Determine the (X, Y) coordinate at the center of the cell enclosing the given text.  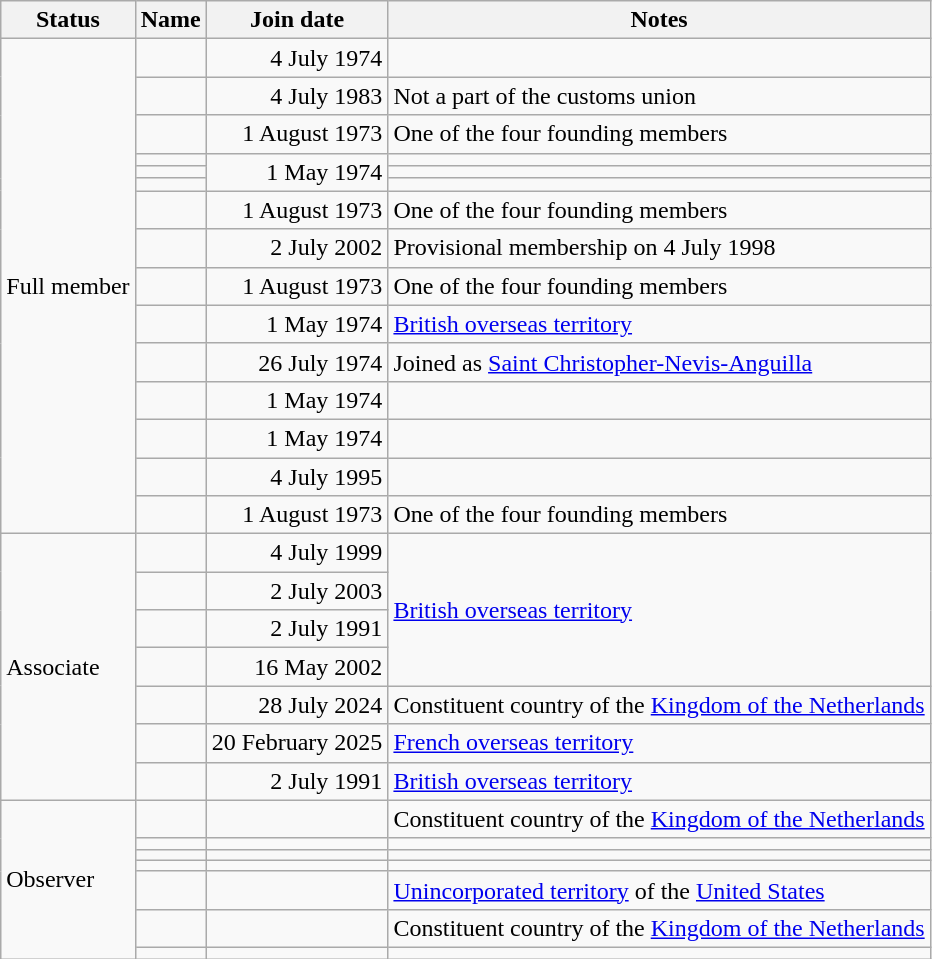
4 July 1974 (297, 58)
4 July 1983 (297, 96)
Unincorporated territory of the United States (659, 890)
Associate (68, 667)
28 July 2024 (297, 705)
Status (68, 20)
26 July 1974 (297, 362)
16 May 2002 (297, 667)
French overseas territory (659, 743)
Notes (659, 20)
Not a part of the customs union (659, 96)
20 February 2025 (297, 743)
Join date (297, 20)
Full member (68, 286)
Name (170, 20)
4 July 1999 (297, 553)
Provisional membership on 4 July 1998 (659, 248)
Observer (68, 879)
2 July 2003 (297, 591)
Joined as Saint Christopher-Nevis-Anguilla (659, 362)
4 July 1995 (297, 477)
2 July 2002 (297, 248)
